Search for the cell housing the specified text and yield its (x, y) center coordinate. 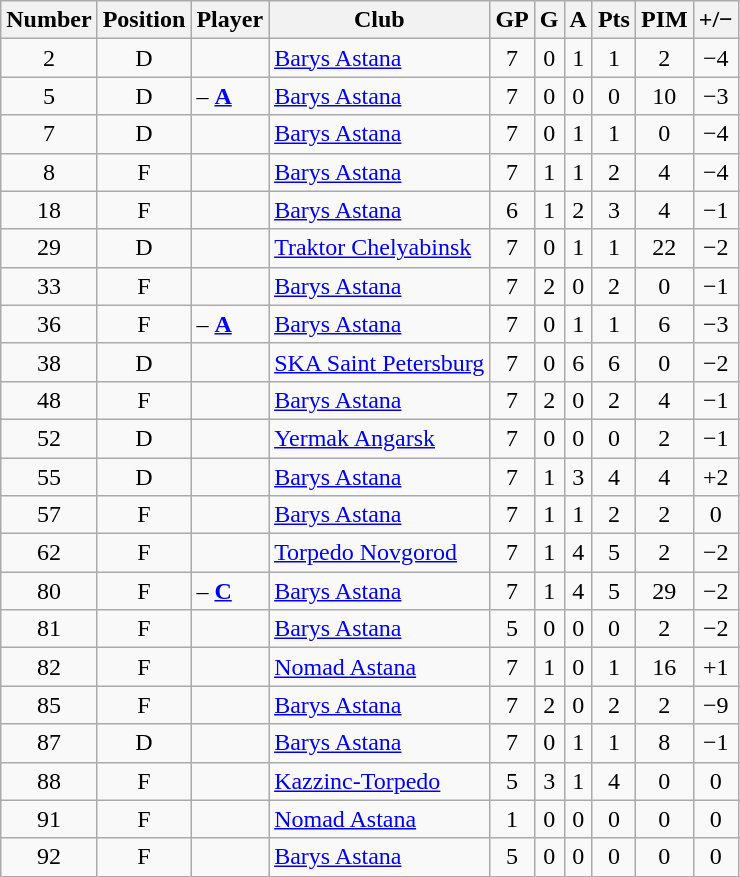
33 (49, 286)
55 (49, 477)
Position (144, 20)
– C (230, 591)
G (549, 20)
81 (49, 629)
80 (49, 591)
91 (49, 819)
92 (49, 857)
85 (49, 705)
16 (664, 667)
Yermak Angarsk (380, 438)
GP (512, 20)
48 (49, 400)
62 (49, 553)
+/− (716, 20)
18 (49, 210)
10 (664, 96)
+2 (716, 477)
A (578, 20)
Pts (614, 20)
Number (49, 20)
−9 (716, 705)
+1 (716, 667)
38 (49, 362)
57 (49, 515)
88 (49, 781)
Torpedo Novgorod (380, 553)
Player (230, 20)
22 (664, 248)
PIM (664, 20)
SKA Saint Petersburg (380, 362)
Traktor Chelyabinsk (380, 248)
Kazzinc-Torpedo (380, 781)
36 (49, 324)
87 (49, 743)
82 (49, 667)
Club (380, 20)
52 (49, 438)
